Return [X, Y] of the center of cell containing provided text 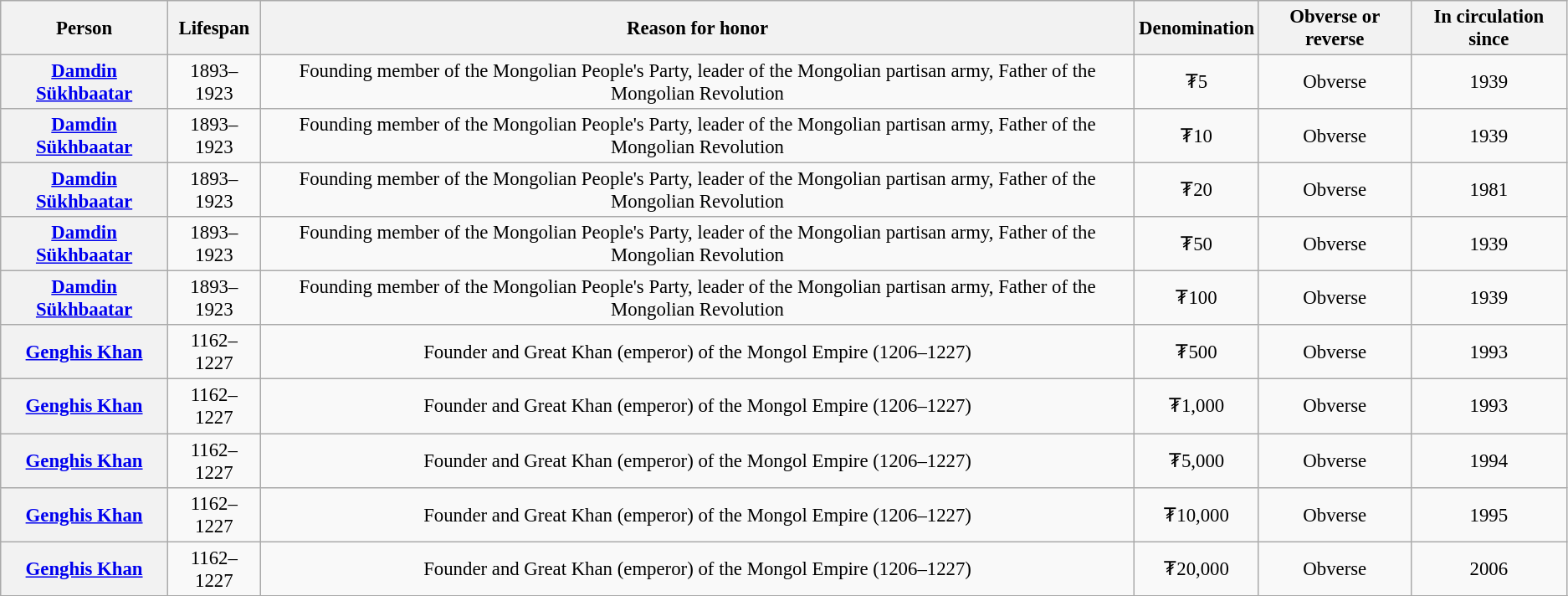
Obverse or reverse [1335, 28]
₮5,000 [1196, 460]
1995 [1489, 514]
Denomination [1196, 28]
₮500 [1196, 352]
₮10,000 [1196, 514]
₮20,000 [1196, 569]
2006 [1489, 569]
₮100 [1196, 298]
₮10 [1196, 136]
₮20 [1196, 191]
1981 [1489, 191]
In circulation since [1489, 28]
Person [85, 28]
Lifespan [214, 28]
₮1,000 [1196, 407]
₮50 [1196, 244]
Reason for honor [697, 28]
₮5 [1196, 82]
1994 [1489, 460]
